Extract the [x, y] coordinate from the center of the cell holding the provided text.  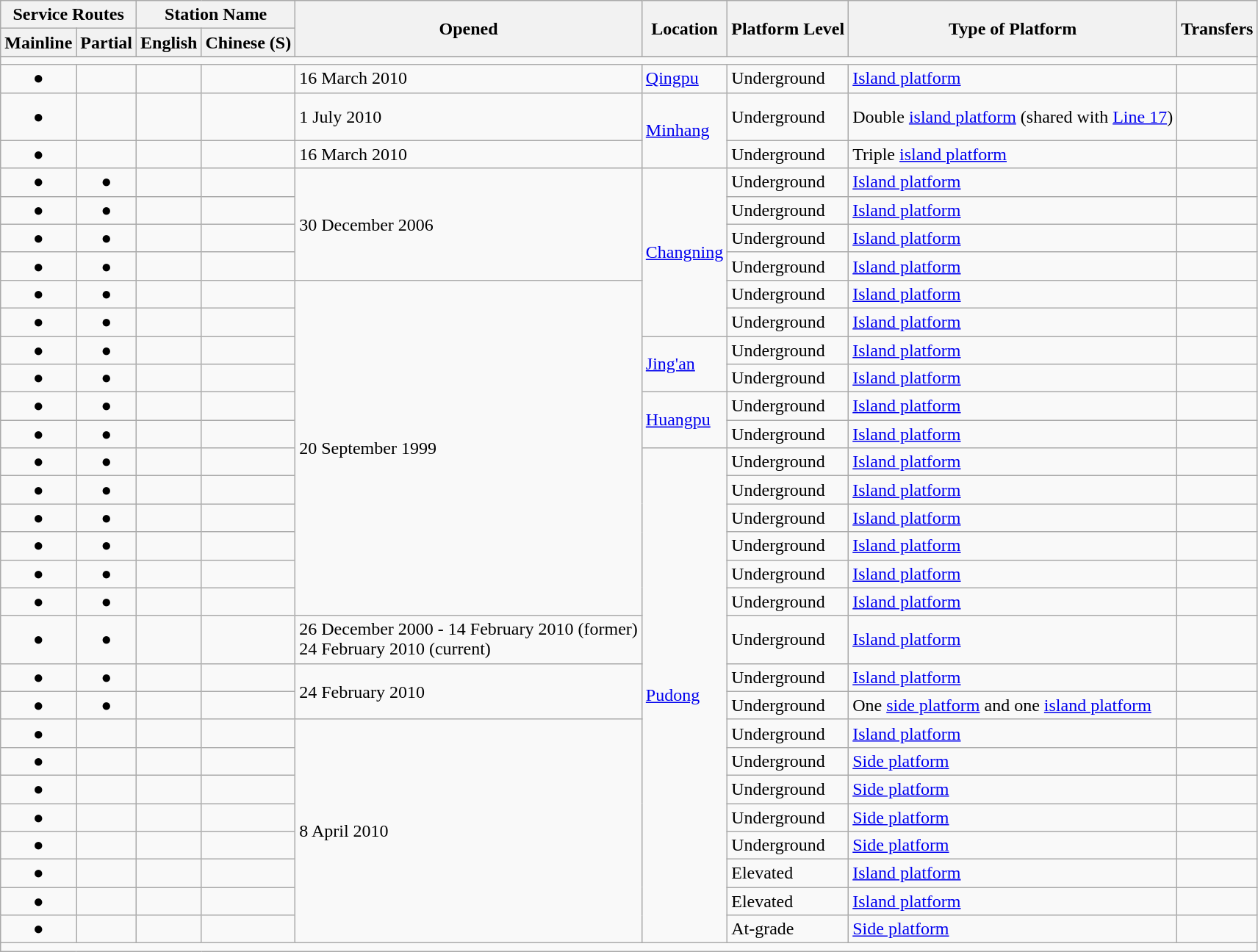
20 September 1999 [469, 448]
At-grade [788, 929]
One side platform and one island platform [1013, 705]
24 February 2010 [469, 691]
Transfers [1217, 29]
Chinese (S) [248, 43]
Opened [469, 29]
Platform Level [788, 29]
Station Name [216, 15]
8 April 2010 [469, 831]
Minhang [684, 131]
Triple island platform [1013, 154]
Type of Platform [1013, 29]
Partial [107, 43]
1 July 2010 [469, 116]
Mainline [38, 43]
Service Routes [69, 15]
30 December 2006 [469, 224]
Location [684, 29]
Pudong [684, 696]
Changning [684, 252]
Qingpu [684, 79]
Huangpu [684, 420]
Double island platform (shared with Line 17) [1013, 116]
26 December 2000 - 14 February 2010 (former)24 February 2010 (current) [469, 639]
Jing'an [684, 364]
English [169, 43]
